Pinpoint the cell where the given text exists, returning its (x, y) midpoint coordinate. 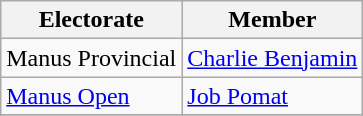
Member (272, 20)
Job Pomat (272, 96)
Charlie Benjamin (272, 58)
Electorate (92, 20)
Manus Open (92, 96)
Manus Provincial (92, 58)
